Find where the given text appears and provide that cell's center as (X, Y) coordinate. 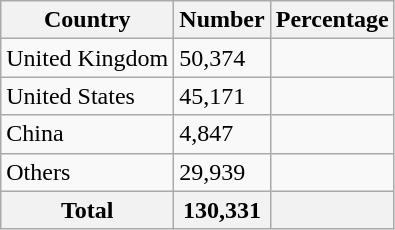
Country (88, 20)
China (88, 134)
29,939 (222, 172)
Percentage (332, 20)
Others (88, 172)
Number (222, 20)
United States (88, 96)
45,171 (222, 96)
Total (88, 210)
4,847 (222, 134)
United Kingdom (88, 58)
50,374 (222, 58)
130,331 (222, 210)
